Extract the (x, y) coordinate from the center of the cell holding the provided text.  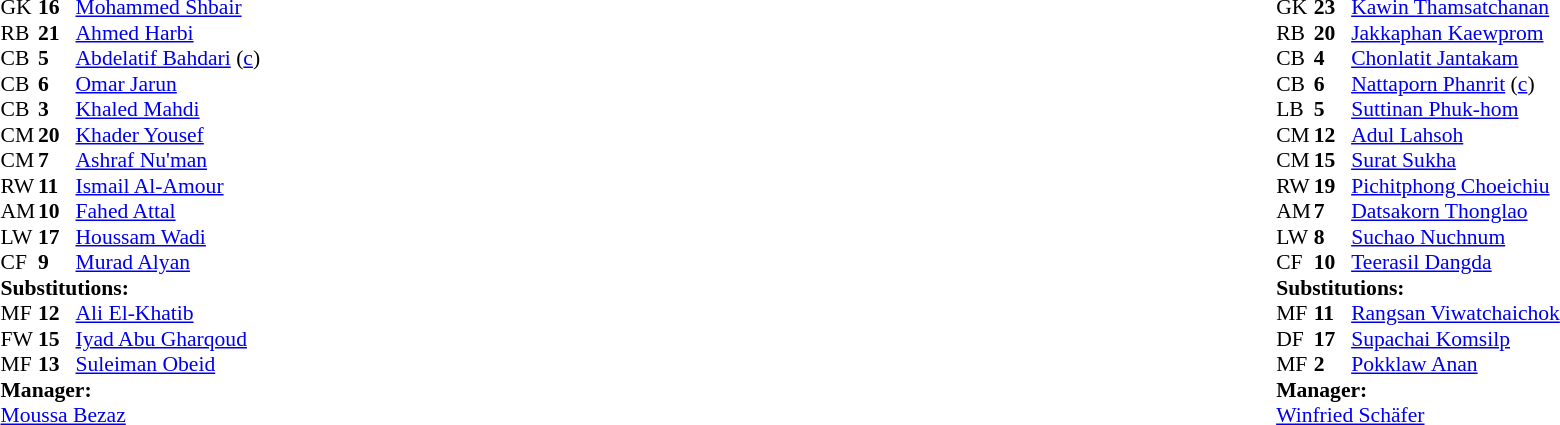
Chonlatit Jantakam (1456, 59)
Pokklaw Anan (1456, 365)
FW (19, 339)
9 (57, 263)
13 (57, 365)
Murad Alyan (168, 263)
Khaled Mahdi (168, 109)
3 (57, 109)
8 (1333, 237)
Abdelatif Bahdari (c) (168, 59)
19 (1333, 186)
Omar Jarun (168, 84)
21 (57, 33)
DF (1295, 339)
Suchao Nuchnum (1456, 237)
Suleiman Obeid (168, 365)
Fahed Attal (168, 211)
Jakkaphan Kaewprom (1456, 33)
LB (1295, 109)
Ismail Al-Amour (168, 186)
2 (1333, 365)
Nattaporn Phanrit (c) (1456, 84)
Houssam Wadi (168, 237)
Ali El-Khatib (168, 313)
Datsakorn Thonglao (1456, 211)
Pichitphong Choeichiu (1456, 186)
4 (1333, 59)
Ashraf Nu'man (168, 161)
Supachai Komsilp (1456, 339)
Adul Lahsoh (1456, 135)
Rangsan Viwatchaichok (1456, 313)
Khader Yousef (168, 135)
Ahmed Harbi (168, 33)
Surat Sukha (1456, 161)
Teerasil Dangda (1456, 263)
Suttinan Phuk-hom (1456, 109)
Iyad Abu Gharqoud (168, 339)
